Search for the cell housing the specified text and yield its (X, Y) center coordinate. 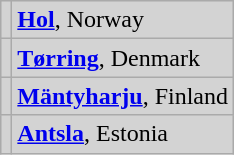
Antsla, Estonia (123, 134)
Tørring, Denmark (123, 58)
Mäntyharju, Finland (123, 96)
Hol, Norway (123, 20)
